From the cell containing the given text, extract its center point as [x, y] coordinate. 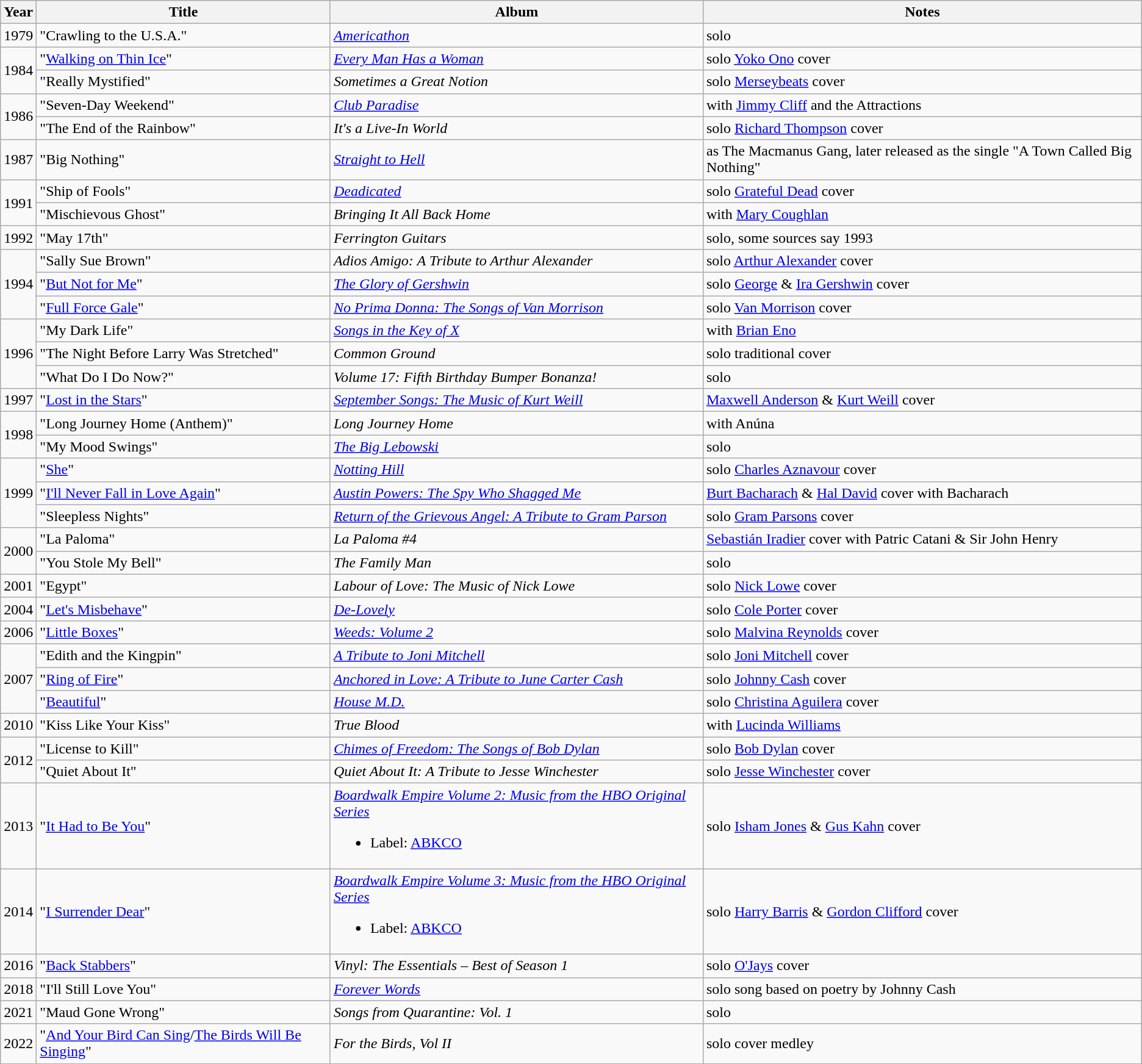
Title [184, 12]
solo Harry Barris & Gordon Clifford cover [922, 911]
Anchored in Love: A Tribute to June Carter Cash [516, 679]
2006 [18, 632]
2004 [18, 609]
2001 [18, 586]
2016 [18, 966]
2000 [18, 551]
solo Merseybeats cover [922, 82]
"Let's Misbehave" [184, 609]
Year [18, 12]
solo Isham Jones & Gus Kahn cover [922, 826]
No Prima Donna: The Songs of Van Morrison [516, 307]
"Egypt" [184, 586]
The Glory of Gershwin [516, 284]
2012 [18, 760]
with Anúna [922, 423]
Notes [922, 12]
solo Jesse Winchester cover [922, 772]
with Brian Eno [922, 331]
solo Malvina Reynolds cover [922, 632]
"But Not for Me" [184, 284]
1984 [18, 70]
"She" [184, 470]
"Sleepless Nights" [184, 516]
Americathon [516, 35]
Maxwell Anderson & Kurt Weill cover [922, 400]
2022 [18, 1043]
Every Man Has a Woman [516, 59]
"I'll Still Love You" [184, 989]
Weeds: Volume 2 [516, 632]
2010 [18, 725]
2021 [18, 1012]
La Paloma #4 [516, 539]
1997 [18, 400]
"The Night Before Larry Was Stretched" [184, 354]
"Little Boxes" [184, 632]
Return of the Grievous Angel: A Tribute to Gram Parson [516, 516]
1992 [18, 237]
"Kiss Like Your Kiss" [184, 725]
Labour of Love: The Music of Nick Lowe [516, 586]
The Family Man [516, 563]
Boardwalk Empire Volume 2: Music from the HBO Original SeriesLabel: ABKCO [516, 826]
"Quiet About It" [184, 772]
Club Paradise [516, 105]
Notting Hill [516, 470]
"Seven-Day Weekend" [184, 105]
"I Surrender Dear" [184, 911]
solo Johnny Cash cover [922, 679]
1994 [18, 284]
"Ring of Fire" [184, 679]
"Back Stabbers" [184, 966]
solo O'Jays cover [922, 966]
2014 [18, 911]
"And Your Bird Can Sing/The Birds Will Be Singing" [184, 1043]
1991 [18, 203]
"The End of the Rainbow" [184, 128]
solo Charles Aznavour cover [922, 470]
De-Lovely [516, 609]
2007 [18, 678]
with Jimmy Cliff and the Attractions [922, 105]
as The Macmanus Gang, later released as the single "A Town Called Big Nothing" [922, 160]
"Full Force Gale" [184, 307]
True Blood [516, 725]
"Mischievous Ghost" [184, 214]
solo Christina Aguilera cover [922, 702]
1999 [18, 493]
"I'll Never Fall in Love Again" [184, 493]
For the Birds, Vol II [516, 1043]
It's a Live-In World [516, 128]
"May 17th" [184, 237]
2013 [18, 826]
Chimes of Freedom: The Songs of Bob Dylan [516, 749]
September Songs: The Music of Kurt Weill [516, 400]
Common Ground [516, 354]
solo Gram Parsons cover [922, 516]
Sebastián Iradier cover with Patric Catani & Sir John Henry [922, 539]
"Maud Gone Wrong" [184, 1012]
Ferrington Guitars [516, 237]
Long Journey Home [516, 423]
Songs in the Key of X [516, 331]
"Really Mystified" [184, 82]
Forever Words [516, 989]
"Ship of Fools" [184, 191]
"Crawling to the U.S.A." [184, 35]
solo traditional cover [922, 354]
Album [516, 12]
"What Do I Do Now?" [184, 377]
with Mary Coughlan [922, 214]
"Long Journey Home (Anthem)" [184, 423]
Adios Amigo: A Tribute to Arthur Alexander [516, 261]
"Beautiful" [184, 702]
"Lost in the Stars" [184, 400]
Austin Powers: The Spy Who Shagged Me [516, 493]
solo song based on poetry by Johnny Cash [922, 989]
House M.D. [516, 702]
"License to Kill" [184, 749]
solo cover medley [922, 1043]
Vinyl: The Essentials – Best of Season 1 [516, 966]
Straight to Hell [516, 160]
solo George & Ira Gershwin cover [922, 284]
A Tribute to Joni Mitchell [516, 655]
Songs from Quarantine: Vol. 1 [516, 1012]
"Big Nothing" [184, 160]
solo Arthur Alexander cover [922, 261]
"It Had to Be You" [184, 826]
solo Cole Porter cover [922, 609]
Bringing It All Back Home [516, 214]
solo Van Morrison cover [922, 307]
"Walking on Thin Ice" [184, 59]
"La Paloma" [184, 539]
solo Bob Dylan cover [922, 749]
The Big Lebowski [516, 447]
"Edith and the Kingpin" [184, 655]
Sometimes a Great Notion [516, 82]
Volume 17: Fifth Birthday Bumper Bonanza! [516, 377]
solo Grateful Dead cover [922, 191]
1986 [18, 117]
Burt Bacharach & Hal David cover with Bacharach [922, 493]
solo Nick Lowe cover [922, 586]
solo Richard Thompson cover [922, 128]
Deadicated [516, 191]
2018 [18, 989]
solo Joni Mitchell cover [922, 655]
Boardwalk Empire Volume 3: Music from the HBO Original SeriesLabel: ABKCO [516, 911]
"My Mood Swings" [184, 447]
"My Dark Life" [184, 331]
1979 [18, 35]
solo Yoko Ono cover [922, 59]
with Lucinda Williams [922, 725]
"Sally Sue Brown" [184, 261]
solo, some sources say 1993 [922, 237]
1998 [18, 435]
Quiet About It: A Tribute to Jesse Winchester [516, 772]
1987 [18, 160]
1996 [18, 354]
"You Stole My Bell" [184, 563]
